For the text-containing cell, return its midpoint in [X, Y] coordinate format. 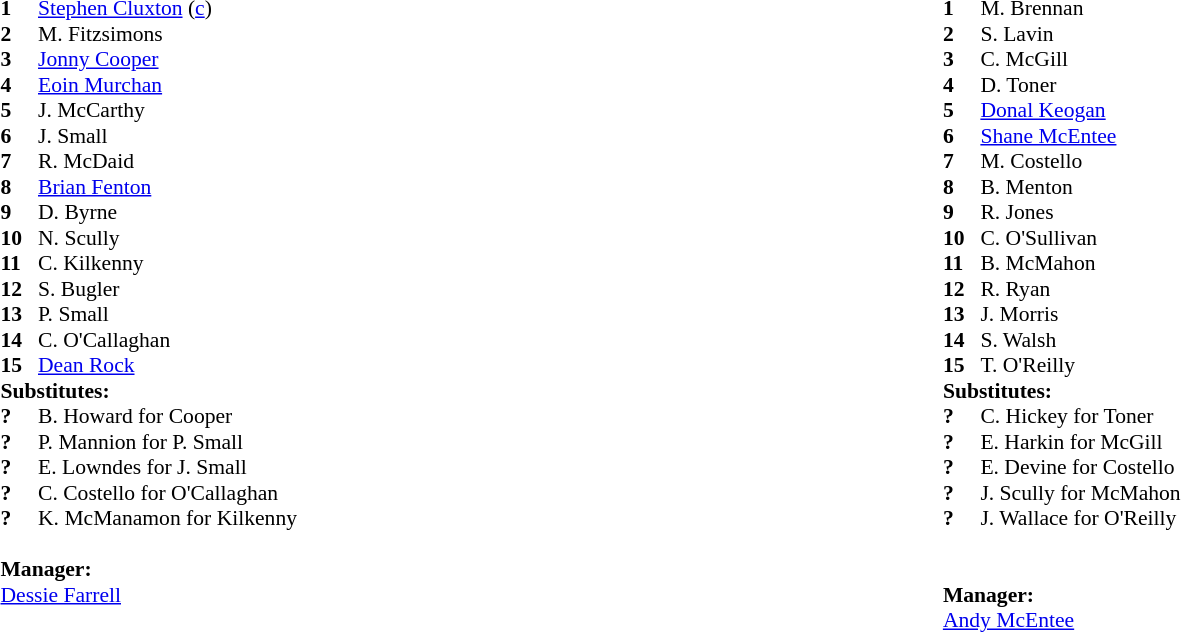
N. Scully [168, 238]
B. Menton [1080, 187]
E. Lowndes for J. Small [168, 467]
Dean Rock [168, 365]
K. McManamon for Kilkenny [168, 519]
M. Costello [1080, 161]
J. Morris [1080, 315]
C. Costello for O'Callaghan [168, 493]
R. McDaid [168, 161]
S. Lavin [1080, 34]
Brian Fenton [168, 187]
C. Kilkenny [168, 263]
J. Wallace for O'Reilly [1080, 519]
S. Bugler [168, 289]
P. Small [168, 315]
E. Devine for Costello [1080, 467]
R. Ryan [1080, 289]
C. Hickey for Toner [1080, 417]
M. Fitzsimons [168, 34]
J. Scully for McMahon [1080, 493]
B. McMahon [1080, 263]
S. Walsh [1080, 340]
R. Jones [1080, 213]
Dessie Farrell [148, 595]
P. Mannion for P. Small [168, 442]
Jonny Cooper [168, 59]
E. Harkin for McGill [1080, 442]
B. Howard for Cooper [168, 417]
C. O'Sullivan [1080, 238]
Donal Keogan [1080, 111]
J. Small [168, 136]
Shane McEntee [1080, 136]
T. O'Reilly [1080, 365]
J. McCarthy [168, 111]
C. O'Callaghan [168, 340]
C. McGill [1080, 59]
Eoin Murchan [168, 85]
D. Byrne [168, 213]
D. Toner [1080, 85]
